Determine the (X, Y) coordinate at the center of the cell enclosing the given text.  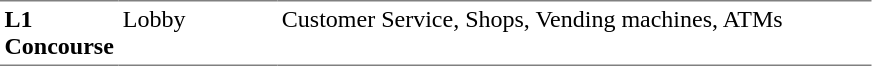
Lobby (198, 33)
Customer Service, Shops, Vending machines, ATMs (574, 33)
L1Concourse (59, 33)
